Locate the cell with the specified text and output its [X, Y] center coordinate. 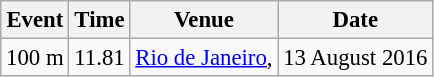
13 August 2016 [356, 58]
Event [35, 20]
Time [100, 20]
11.81 [100, 58]
100 m [35, 58]
Rio de Janeiro, [204, 58]
Date [356, 20]
Venue [204, 20]
